Search for the cell housing the specified text and yield its (X, Y) center coordinate. 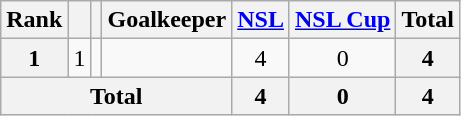
Rank (34, 20)
NSL Cup (342, 20)
NSL (261, 20)
Goalkeeper (167, 20)
